Return (x, y) of the center of cell containing provided text 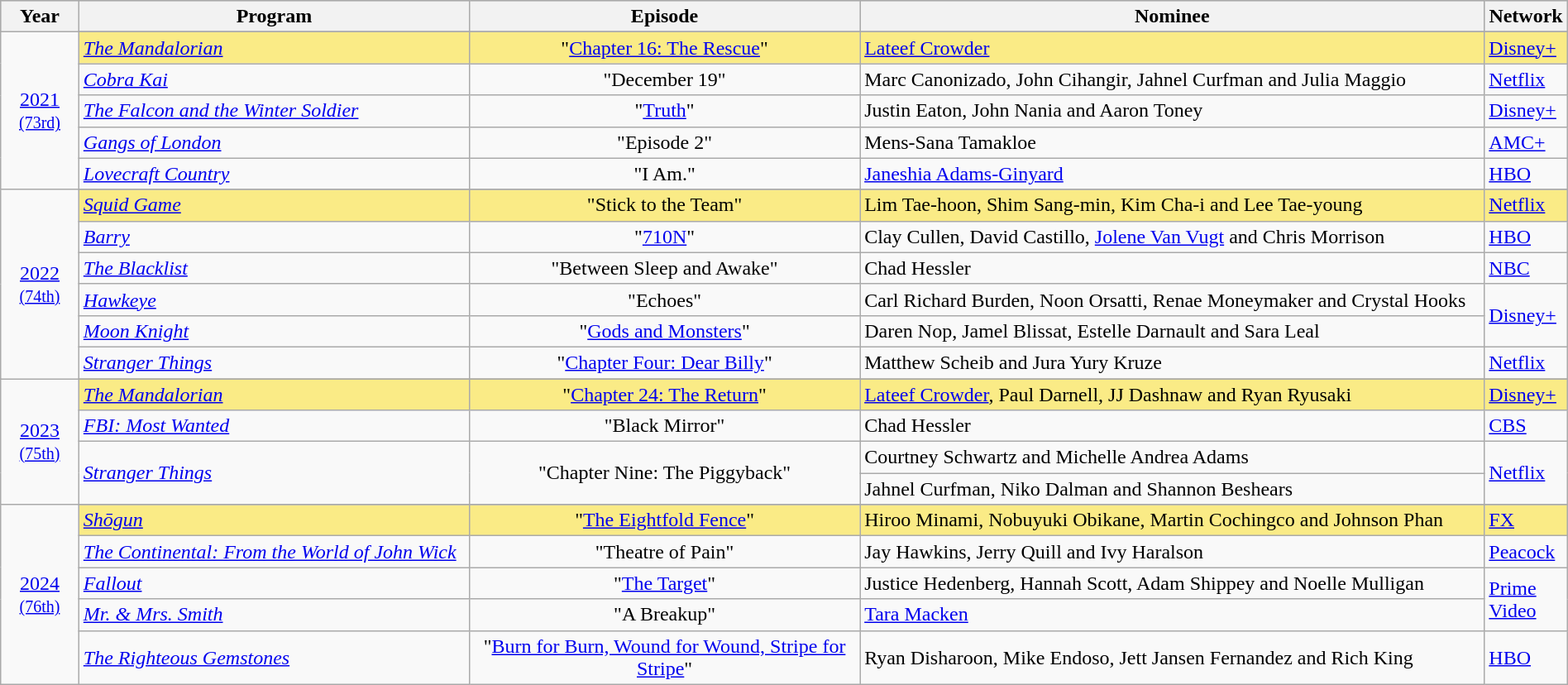
Mens-Sana Tamakloe (1173, 142)
Hiroo Minami, Nobuyuki Obikane, Martin Cochingco and Johnson Phan (1173, 520)
Tara Macken (1173, 615)
Janeshia Adams-Ginyard (1173, 174)
The Righteous Gemstones (274, 657)
Fallout (274, 583)
"Chapter 16: The Rescue" (664, 48)
"Black Mirror" (664, 426)
Courtney Schwartz and Michelle Andrea Adams (1173, 457)
Mr. & Mrs. Smith (274, 615)
Nominee (1173, 17)
2022(74th) (40, 284)
Shōgun (274, 520)
"Stick to the Team" (664, 205)
NBC (1526, 268)
Hawkeye (274, 299)
FX (1526, 520)
"I Am." (664, 174)
The Continental: From the World of John Wick (274, 552)
Justice Hedenberg, Hannah Scott, Adam Shippey and Noelle Mulligan (1173, 583)
"The Eightfold Fence" (664, 520)
"Episode 2" (664, 142)
Network (1526, 17)
Carl Richard Burden, Noon Orsatti, Renae Moneymaker and Crystal Hooks (1173, 299)
2024(76th) (40, 594)
"Truth" (664, 111)
Lateef Crowder, Paul Darnell, JJ Dashnaw and Ryan Ryusaki (1173, 395)
Lateef Crowder (1173, 48)
Gangs of London (274, 142)
"Echoes" (664, 299)
"Burn for Burn, Wound for Wound, Stripe for Stripe" (664, 657)
"December 19" (664, 79)
Justin Eaton, John Nania and Aaron Toney (1173, 111)
Lovecraft Country (274, 174)
Prime Video (1526, 599)
Lim Tae-hoon, Shim Sang-min, Kim Cha-i and Lee Tae-young (1173, 205)
Ryan Disharoon, Mike Endoso, Jett Jansen Fernandez and Rich King (1173, 657)
Year (40, 17)
Jahnel Curfman, Niko Dalman and Shannon Beshears (1173, 489)
The Blacklist (274, 268)
Moon Knight (274, 331)
Jay Hawkins, Jerry Quill and Ivy Haralson (1173, 552)
Squid Game (274, 205)
Matthew Scheib and Jura Yury Kruze (1173, 362)
Daren Nop, Jamel Blissat, Estelle Darnault and Sara Leal (1173, 331)
FBI: Most Wanted (274, 426)
"The Target" (664, 583)
Episode (664, 17)
2021(73rd) (40, 111)
AMC+ (1526, 142)
Clay Cullen, David Castillo, Jolene Van Vugt and Chris Morrison (1173, 237)
Barry (274, 237)
CBS (1526, 426)
"710N" (664, 237)
"Chapter 24: The Return" (664, 395)
Program (274, 17)
The Falcon and the Winter Soldier (274, 111)
"Gods and Monsters" (664, 331)
2023(75th) (40, 442)
Cobra Kai (274, 79)
Peacock (1526, 552)
"Between Sleep and Awake" (664, 268)
"Theatre of Pain" (664, 552)
"Chapter Four: Dear Billy" (664, 362)
"A Breakup" (664, 615)
"Chapter Nine: The Piggyback" (664, 473)
Marc Canonizado, John Cihangir, Jahnel Curfman and Julia Maggio (1173, 79)
